Extract the [x, y] coordinate from the center of the cell holding the provided text.  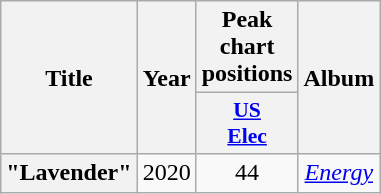
Peak chart positions [247, 47]
Title [69, 78]
Year [166, 78]
"Lavender" [69, 173]
44 [247, 173]
Energy [339, 173]
USElec [247, 124]
2020 [166, 173]
Album [339, 78]
